Search for the cell housing the specified text and yield its (X, Y) center coordinate. 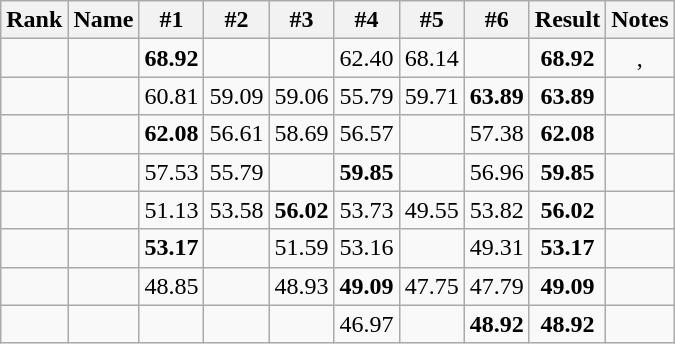
Name (104, 20)
#4 (366, 20)
Result (567, 20)
46.97 (366, 324)
51.13 (172, 210)
57.38 (496, 134)
59.09 (236, 96)
#1 (172, 20)
, (640, 58)
47.79 (496, 286)
Notes (640, 20)
53.58 (236, 210)
49.31 (496, 248)
47.75 (432, 286)
58.69 (302, 134)
56.61 (236, 134)
53.82 (496, 210)
53.16 (366, 248)
53.73 (366, 210)
68.14 (432, 58)
62.40 (366, 58)
59.71 (432, 96)
56.57 (366, 134)
51.59 (302, 248)
57.53 (172, 172)
#2 (236, 20)
49.55 (432, 210)
Rank (34, 20)
48.93 (302, 286)
#5 (432, 20)
48.85 (172, 286)
56.96 (496, 172)
59.06 (302, 96)
60.81 (172, 96)
#6 (496, 20)
#3 (302, 20)
